Determine the (X, Y) coordinate at the center of the cell enclosing the given text.  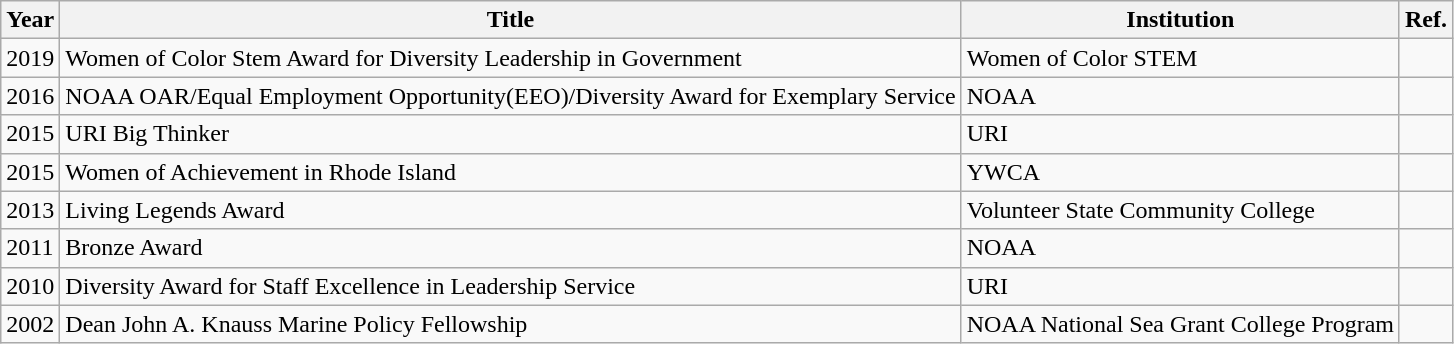
2002 (30, 324)
Title (510, 20)
2016 (30, 96)
Institution (1180, 20)
Year (30, 20)
Bronze Award (510, 248)
YWCA (1180, 172)
Women of Color Stem Award for Diversity Leadership in Government (510, 58)
Diversity Award for Staff Excellence in Leadership Service (510, 286)
Dean John A. Knauss Marine Policy Fellowship (510, 324)
Ref. (1426, 20)
URI Big Thinker (510, 134)
NOAA OAR/Equal Employment Opportunity(EEO)/Diversity Award for Exemplary Service (510, 96)
Women of Color STEM (1180, 58)
2013 (30, 210)
Women of Achievement in Rhode Island (510, 172)
2019 (30, 58)
2011 (30, 248)
NOAA National Sea Grant College Program (1180, 324)
Volunteer State Community College (1180, 210)
2010 (30, 286)
Living Legends Award (510, 210)
